From the cell containing the given text, extract its center point as (x, y) coordinate. 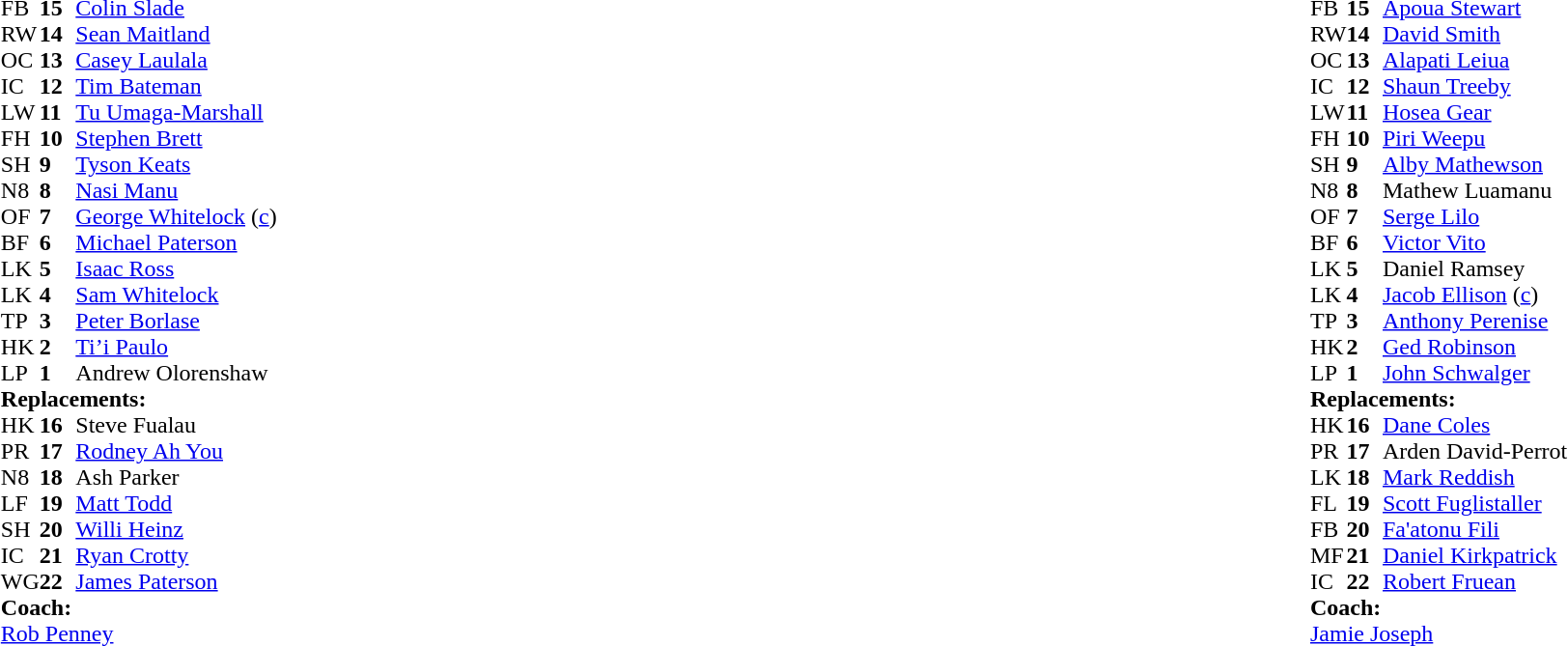
Jacob Ellison (c) (1475, 295)
Alby Mathewson (1475, 164)
Michael Paterson (176, 243)
Ryan Crotty (176, 556)
MF (1329, 556)
Daniel Kirkpatrick (1475, 556)
WG (20, 581)
Victor Vito (1475, 243)
Dane Coles (1475, 425)
Ash Parker (176, 477)
John Schwalger (1475, 373)
Andrew Olorenshaw (176, 373)
Mark Reddish (1475, 477)
Ti’i Paulo (176, 348)
Robert Fruean (1475, 581)
Tu Umaga-Marshall (176, 112)
Jamie Joseph (1439, 633)
Anthony Perenise (1475, 321)
Scott Fuglistaller (1475, 504)
Sean Maitland (176, 35)
Fa'atonu Fili (1475, 529)
Tim Bateman (176, 87)
LF (20, 504)
Shaun Treeby (1475, 87)
Tyson Keats (176, 164)
Rodney Ah You (176, 452)
Nasi Manu (176, 191)
Alapati Leiua (1475, 60)
Daniel Ramsey (1475, 268)
Rob Penney (139, 633)
Stephen Brett (176, 139)
Ged Robinson (1475, 348)
Serge Lilo (1475, 216)
Isaac Ross (176, 268)
Matt Todd (176, 504)
Hosea Gear (1475, 112)
Casey Laulala (176, 60)
Mathew Luamanu (1475, 191)
Piri Weepu (1475, 139)
David Smith (1475, 35)
FB (1329, 529)
FL (1329, 504)
Peter Borlase (176, 321)
George Whitelock (c) (176, 216)
Sam Whitelock (176, 295)
Willi Heinz (176, 529)
James Paterson (176, 581)
Steve Fualau (176, 425)
Arden David-Perrot (1475, 452)
